Determine the [x, y] coordinate at the center of the cell enclosing the given text.  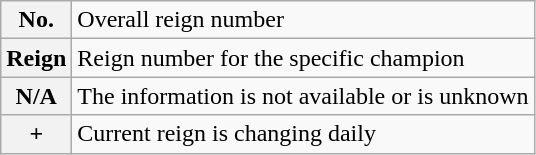
Reign [36, 58]
+ [36, 134]
Reign number for the specific champion [303, 58]
Current reign is changing daily [303, 134]
The information is not available or is unknown [303, 96]
N/A [36, 96]
No. [36, 20]
Overall reign number [303, 20]
